Provide the [x, y] coordinate of the cell's center where the given text is located.  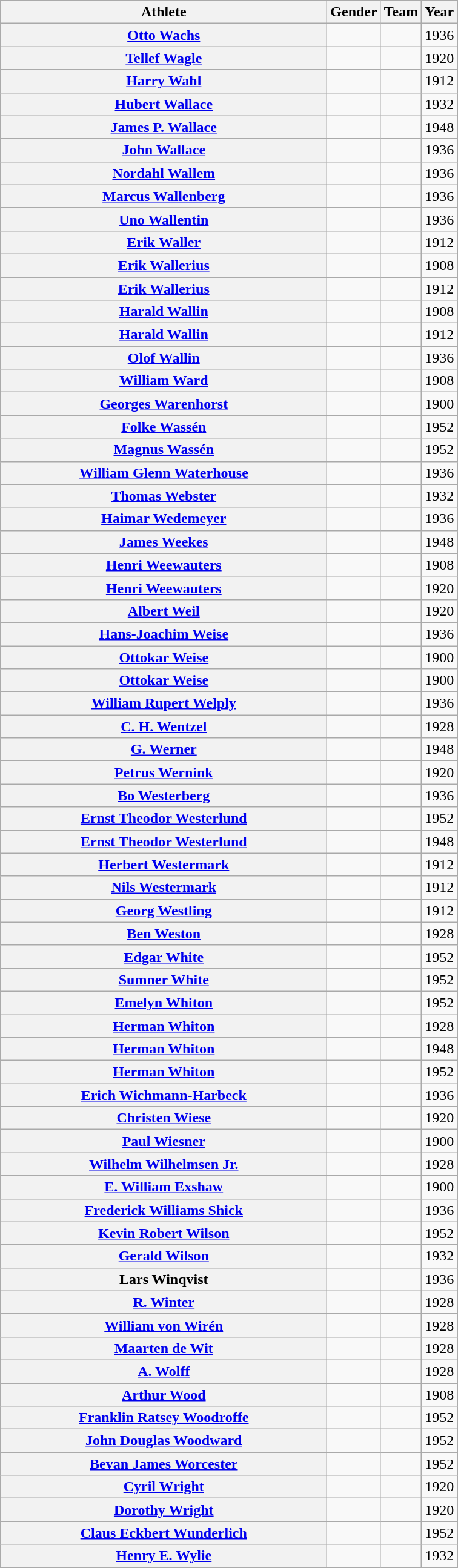
Claus Eckbert Wunderlich [164, 1533]
Sumner White [164, 980]
John Wallace [164, 150]
Paul Wiesner [164, 1141]
Marcus Wallenberg [164, 196]
Uno Wallentin [164, 219]
James Weekes [164, 542]
Nils Westermark [164, 888]
Ben Weston [164, 934]
E. William Exshaw [164, 1187]
Arthur Wood [164, 1394]
Edgar White [164, 957]
Maarten de Wit [164, 1348]
Erich Wichmann-Harbeck [164, 1095]
R. Winter [164, 1302]
Georg Westling [164, 911]
G. Werner [164, 749]
Team [401, 12]
Nordahl Wallem [164, 173]
Emelyn Whiton [164, 1003]
Kevin Robert Wilson [164, 1233]
Magnus Wassén [164, 450]
Cyril Wright [164, 1487]
Gender [354, 12]
William von Wirén [164, 1325]
Lars Winqvist [164, 1279]
Olof Wallin [164, 358]
Hans-Joachim Weise [164, 634]
C. H. Wentzel [164, 726]
Haimar Wedemeyer [164, 519]
Herbert Westermark [164, 865]
Henry E. Wylie [164, 1556]
Hubert Wallace [164, 104]
Frederick Williams Shick [164, 1210]
John Douglas Woodward [164, 1441]
James P. Wallace [164, 127]
Wilhelm Wilhelmsen Jr. [164, 1164]
Folke Wassén [164, 427]
Bevan James Worcester [164, 1464]
William Rupert Welply [164, 703]
Christen Wiese [164, 1118]
Tellef Wagle [164, 58]
William Ward [164, 381]
Georges Warenhorst [164, 404]
Dorothy Wright [164, 1510]
Athlete [164, 12]
Thomas Webster [164, 496]
Erik Waller [164, 242]
Franklin Ratsey Woodroffe [164, 1418]
Gerald Wilson [164, 1256]
Year [440, 12]
Harry Wahl [164, 81]
Otto Wachs [164, 35]
William Glenn Waterhouse [164, 473]
Albert Weil [164, 611]
A. Wolff [164, 1371]
Petrus Wernink [164, 772]
Bo Westerberg [164, 796]
